Return the (x, y) coordinate for the center point of the cell that contains the specified text.  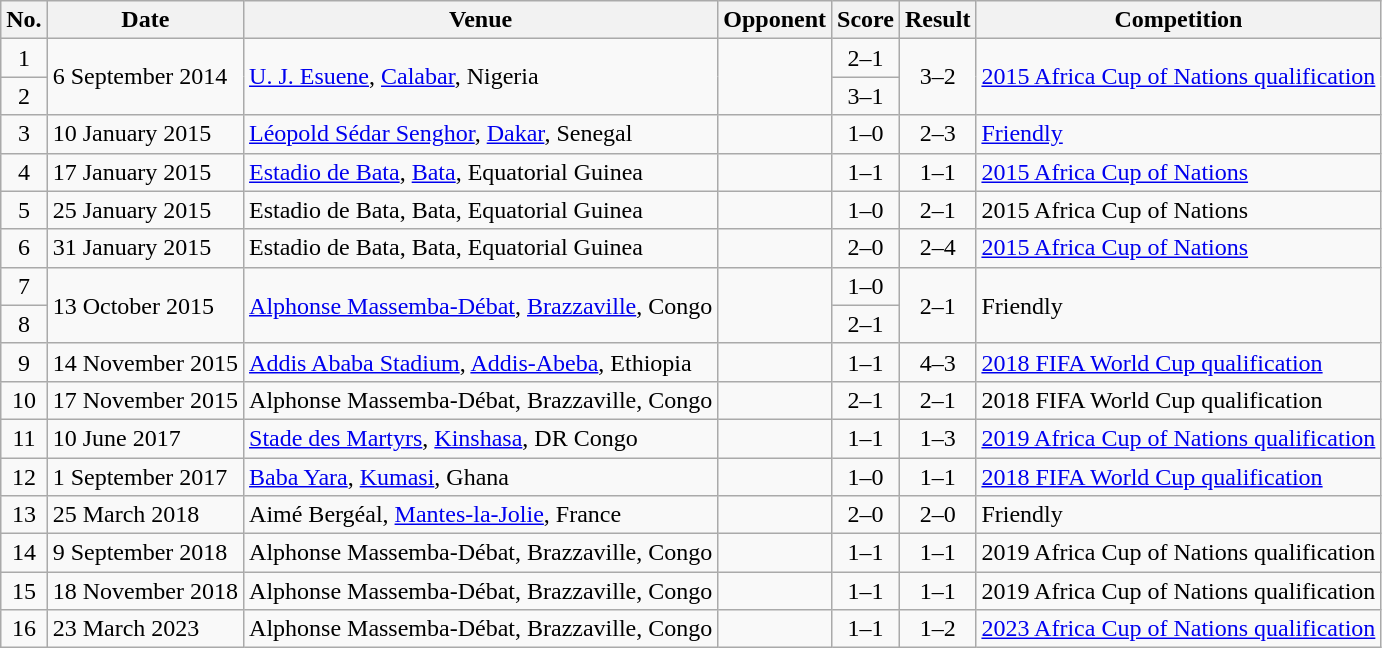
13 (24, 515)
5 (24, 210)
Addis Ababa Stadium, Addis-Abeba, Ethiopia (481, 362)
31 January 2015 (145, 248)
3 (24, 134)
15 (24, 591)
25 January 2015 (145, 210)
Venue (481, 20)
12 (24, 477)
2–3 (938, 134)
No. (24, 20)
11 (24, 438)
10 January 2015 (145, 134)
14 November 2015 (145, 362)
3–1 (866, 96)
2015 Africa Cup of Nations qualification (1178, 77)
8 (24, 324)
Date (145, 20)
17 November 2015 (145, 400)
1 September 2017 (145, 477)
13 October 2015 (145, 305)
2–4 (938, 248)
2 (24, 96)
23 March 2023 (145, 629)
10 June 2017 (145, 438)
18 November 2018 (145, 591)
Baba Yara, Kumasi, Ghana (481, 477)
Competition (1178, 20)
3–2 (938, 77)
Score (866, 20)
6 September 2014 (145, 77)
1–2 (938, 629)
4 (24, 172)
Opponent (775, 20)
1–3 (938, 438)
25 March 2018 (145, 515)
Aimé Bergéal, Mantes-la-Jolie, France (481, 515)
U. J. Esuene, Calabar, Nigeria (481, 77)
16 (24, 629)
1 (24, 58)
10 (24, 400)
Léopold Sédar Senghor, Dakar, Senegal (481, 134)
7 (24, 286)
6 (24, 248)
4–3 (938, 362)
9 (24, 362)
Stade des Martyrs, Kinshasa, DR Congo (481, 438)
14 (24, 553)
2023 Africa Cup of Nations qualification (1178, 629)
9 September 2018 (145, 553)
17 January 2015 (145, 172)
Result (938, 20)
